For the text-containing cell, return its midpoint in (X, Y) coordinate format. 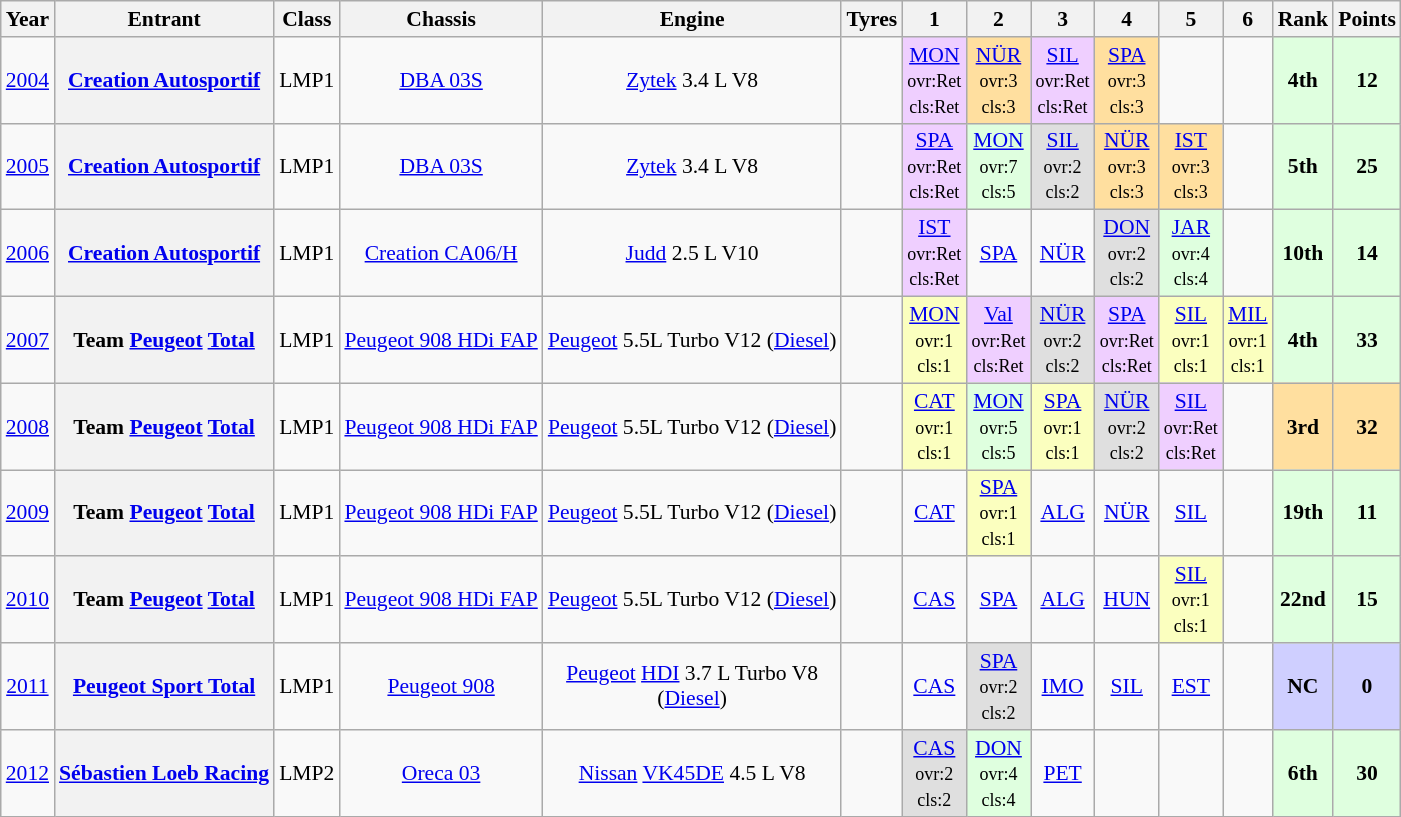
2 (998, 19)
5 (1191, 19)
Class (306, 19)
Peugeot 908 (440, 686)
CAT (934, 514)
Nissan VK45DE 4.5 L V8 (692, 774)
Tyres (872, 19)
Judd 2.5 L V10 (692, 254)
CASovr:2cls:2 (934, 774)
SPAovr:2cls:2 (998, 686)
PET (1063, 774)
6 (1248, 19)
Valovr:Retcls:Ret (998, 340)
33 (1367, 340)
Chassis (440, 19)
SPAovr:3cls:3 (1127, 80)
Peugeot Sport Total (164, 686)
15 (1367, 600)
25 (1367, 166)
CATovr:1cls:1 (934, 426)
3 (1063, 19)
30 (1367, 774)
LMP2 (306, 774)
10th (1304, 254)
1 (934, 19)
Rank (1304, 19)
HUN (1127, 600)
Year (28, 19)
MILovr:1cls:1 (1248, 340)
2010 (28, 600)
MONovr:5cls:5 (998, 426)
22nd (1304, 600)
32 (1367, 426)
3rd (1304, 426)
MONovr:7cls:5 (998, 166)
12 (1367, 80)
DONovr:2cls:2 (1127, 254)
6th (1304, 774)
5th (1304, 166)
MONovr:Retcls:Ret (934, 80)
ISTovr:3cls:3 (1191, 166)
2004 (28, 80)
Creation CA06/H (440, 254)
DONovr:4cls:4 (998, 774)
IMO (1063, 686)
Peugeot HDI 3.7 L Turbo V8(Diesel) (692, 686)
4 (1127, 19)
19th (1304, 514)
2007 (28, 340)
2006 (28, 254)
Engine (692, 19)
JARovr:4cls:4 (1191, 254)
Sébastien Loeb Racing (164, 774)
EST (1191, 686)
0 (1367, 686)
Entrant (164, 19)
11 (1367, 514)
SILovr:2cls:2 (1063, 166)
2009 (28, 514)
2005 (28, 166)
14 (1367, 254)
MONovr:1cls:1 (934, 340)
2011 (28, 686)
2008 (28, 426)
2012 (28, 774)
NC (1304, 686)
Points (1367, 19)
Oreca 03 (440, 774)
ISTovr:Retcls:Ret (934, 254)
